Return (x, y) of the center of cell containing provided text 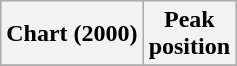
Peakposition (189, 34)
Chart (2000) (72, 34)
